From the cell containing the given text, extract its center point as (x, y) coordinate. 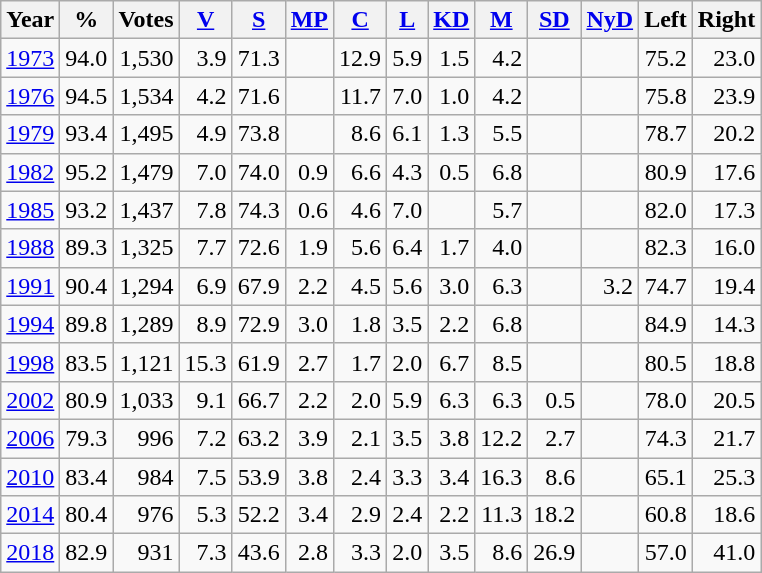
2010 (30, 477)
1,033 (146, 400)
53.9 (258, 477)
19.4 (726, 286)
4.0 (502, 248)
2.1 (360, 438)
1.3 (452, 134)
79.3 (86, 438)
S (258, 20)
NyD (610, 20)
66.7 (258, 400)
67.9 (258, 286)
60.8 (666, 515)
996 (146, 438)
8.5 (502, 362)
2018 (30, 553)
16.0 (726, 248)
73.8 (258, 134)
Year (30, 20)
61.9 (258, 362)
75.2 (666, 58)
72.6 (258, 248)
0.9 (309, 172)
C (360, 20)
SD (554, 20)
1,289 (146, 324)
1,479 (146, 172)
80.5 (666, 362)
1.8 (360, 324)
17.6 (726, 172)
8.9 (206, 324)
1976 (30, 96)
Votes (146, 20)
74.0 (258, 172)
7.7 (206, 248)
20.2 (726, 134)
12.9 (360, 58)
41.0 (726, 553)
17.3 (726, 210)
20.5 (726, 400)
1,534 (146, 96)
82.3 (666, 248)
18.6 (726, 515)
0.6 (309, 210)
Left (666, 20)
1,495 (146, 134)
95.2 (86, 172)
72.9 (258, 324)
5.5 (502, 134)
80.4 (86, 515)
11.3 (502, 515)
7.3 (206, 553)
6.1 (408, 134)
18.2 (554, 515)
MP (309, 20)
KD (452, 20)
6.4 (408, 248)
M (502, 20)
1998 (30, 362)
71.3 (258, 58)
1991 (30, 286)
57.0 (666, 553)
21.7 (726, 438)
1.5 (452, 58)
1.0 (452, 96)
23.9 (726, 96)
82.0 (666, 210)
2006 (30, 438)
78.0 (666, 400)
89.3 (86, 248)
52.2 (258, 515)
14.3 (726, 324)
90.4 (86, 286)
1,121 (146, 362)
7.8 (206, 210)
4.5 (360, 286)
% (86, 20)
23.0 (726, 58)
2002 (30, 400)
7.2 (206, 438)
1994 (30, 324)
2014 (30, 515)
63.2 (258, 438)
2.8 (309, 553)
94.5 (86, 96)
6.6 (360, 172)
83.4 (86, 477)
1979 (30, 134)
6.9 (206, 286)
4.3 (408, 172)
V (206, 20)
2.9 (360, 515)
74.7 (666, 286)
83.5 (86, 362)
1,437 (146, 210)
5.7 (502, 210)
9.1 (206, 400)
1,294 (146, 286)
1973 (30, 58)
18.8 (726, 362)
25.3 (726, 477)
1982 (30, 172)
16.3 (502, 477)
984 (146, 477)
11.7 (360, 96)
71.6 (258, 96)
4.6 (360, 210)
976 (146, 515)
82.9 (86, 553)
78.7 (666, 134)
65.1 (666, 477)
6.7 (452, 362)
84.9 (666, 324)
15.3 (206, 362)
1,530 (146, 58)
94.0 (86, 58)
1,325 (146, 248)
89.8 (86, 324)
1985 (30, 210)
4.9 (206, 134)
L (408, 20)
7.5 (206, 477)
5.3 (206, 515)
93.4 (86, 134)
26.9 (554, 553)
1988 (30, 248)
43.6 (258, 553)
1.9 (309, 248)
3.2 (610, 286)
75.8 (666, 96)
12.2 (502, 438)
93.2 (86, 210)
Right (726, 20)
931 (146, 553)
